Detect which cell encompasses the target text, then output its (X, Y) center coordinate. 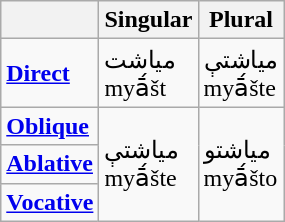
Singular (148, 20)
Ablative (50, 164)
Direct (50, 73)
مياشتmyā́št (148, 73)
مياشتوmyā́što (241, 164)
Oblique (50, 126)
Plural (241, 20)
Vocative (50, 202)
